Find where the given text appears and provide that cell's center as [X, Y] coordinate. 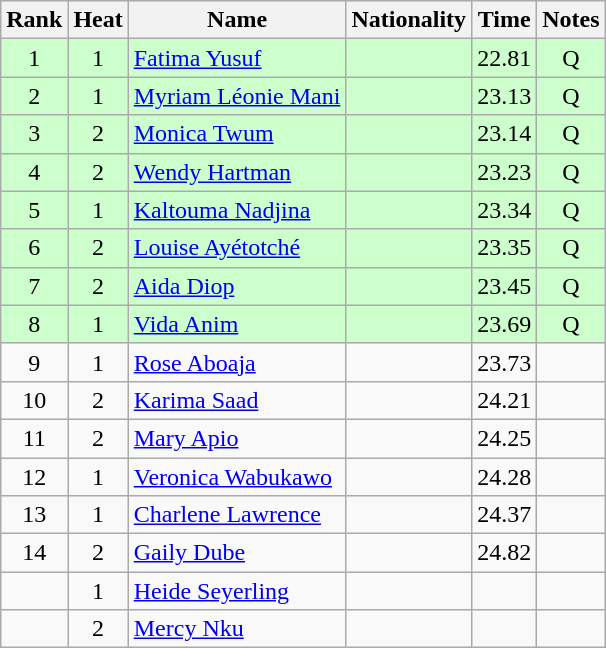
4 [34, 172]
Vida Anim [237, 324]
9 [34, 362]
13 [34, 515]
Gaily Dube [237, 553]
Monica Twum [237, 134]
Kaltouma Nadjina [237, 210]
23.73 [504, 362]
Notes [571, 20]
Name [237, 20]
23.34 [504, 210]
Karima Saad [237, 400]
23.69 [504, 324]
6 [34, 248]
8 [34, 324]
7 [34, 286]
23.45 [504, 286]
24.82 [504, 553]
24.37 [504, 515]
22.81 [504, 58]
Rose Aboaja [237, 362]
14 [34, 553]
Fatima Yusuf [237, 58]
Aida Diop [237, 286]
12 [34, 477]
10 [34, 400]
3 [34, 134]
Veronica Wabukawo [237, 477]
Louise Ayétotché [237, 248]
Mercy Nku [237, 629]
Nationality [409, 20]
24.25 [504, 438]
24.21 [504, 400]
Mary Apio [237, 438]
Heide Seyerling [237, 591]
5 [34, 210]
Rank [34, 20]
23.14 [504, 134]
Myriam Léonie Mani [237, 96]
23.35 [504, 248]
24.28 [504, 477]
Charlene Lawrence [237, 515]
11 [34, 438]
Time [504, 20]
Heat [98, 20]
Wendy Hartman [237, 172]
23.13 [504, 96]
23.23 [504, 172]
